Capture the cell that displays the provided text and extract its [X, Y] central coordinate. 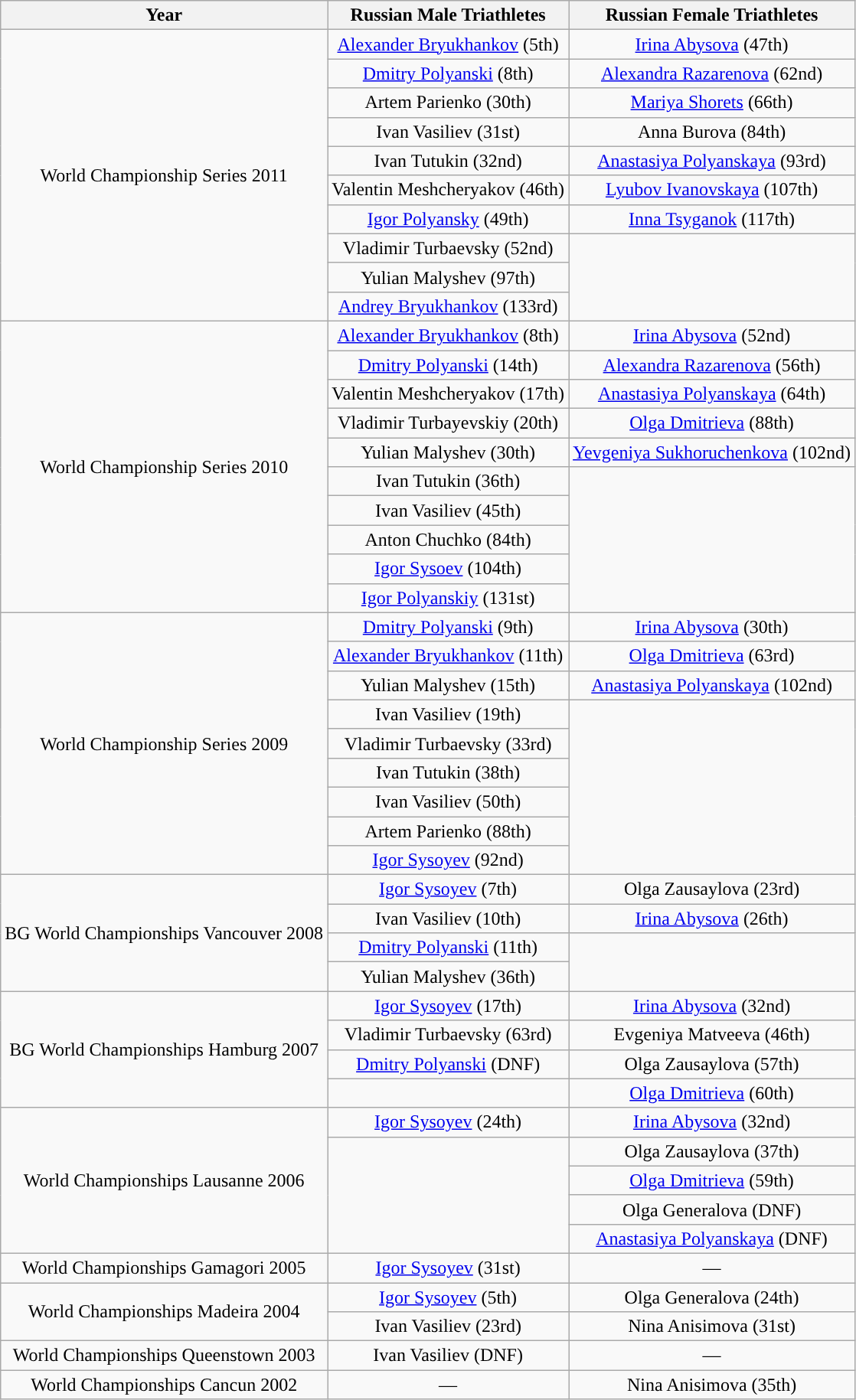
Vladimir Turbaevsky (33rd) [449, 743]
Evgeniya Matveeva (46th) [712, 1035]
Year [164, 15]
BG World Championships Vancouver 2008 [164, 933]
Ivan Vasiliev (23rd) [449, 1327]
Andrey Bryukhankov (133rd) [449, 306]
Olga Dmitrieva (88th) [712, 423]
Alexandra Razarenova (62nd) [712, 73]
Anastasiya Polyanskaya (64th) [712, 394]
Anna Burova (84th) [712, 132]
Irina Abysova (30th) [712, 627]
Olga Zausaylova (23rd) [712, 889]
Olga Dmitrieva (60th) [712, 1093]
Ivan Tutukin (38th) [449, 772]
World Championships Gamagori 2005 [164, 1268]
Nina Anisimova (31st) [712, 1327]
Yevgeniya Sukhoruchenkova (102nd) [712, 452]
Olga Dmitrieva (63rd) [712, 656]
Artem Parienko (88th) [449, 831]
Olga Generalova (DNF) [712, 1209]
Olga Zausaylova (57th) [712, 1064]
World Championship Series 2009 [164, 744]
Igor Sysoyev (7th) [449, 889]
Nina Anisimova (35th) [712, 1385]
Olga Generalova (24th) [712, 1297]
Valentin Meshcheryakov (46th) [449, 190]
Ivan Tutukin (36th) [449, 481]
World Championships Cancun 2002 [164, 1385]
Anastasiya Polyanskaya (93rd) [712, 161]
Yulian Malyshev (15th) [449, 685]
Igor Polyansky (49th) [449, 219]
World Championships Queenstown 2003 [164, 1356]
Anastasiya Polyanskaya (102nd) [712, 685]
Yulian Malyshev (30th) [449, 452]
Alexander Bryukhankov (11th) [449, 656]
Olga Dmitrieva (59th) [712, 1180]
Inna Tsyganok (117th) [712, 219]
Ivan Vasiliev (19th) [449, 714]
World Championships Madeira 2004 [164, 1312]
Irina Abysova (52nd) [712, 335]
Vladimir Turbaevsky (52nd) [449, 248]
Dmitry Polyanski (DNF) [449, 1064]
Ivan Tutukin (32nd) [449, 161]
Igor Sysoyev (24th) [449, 1122]
Ivan Vasiliev (45th) [449, 511]
Artem Parienko (30th) [449, 103]
Russian Female Triathletes [712, 15]
Irina Abysova (26th) [712, 919]
Dmitry Polyanski (14th) [449, 365]
Valentin Meshcheryakov (17th) [449, 394]
Dmitry Polyanski (11th) [449, 948]
Dmitry Polyanski (8th) [449, 73]
Ivan Vasiliev (DNF) [449, 1356]
Irina Abysova (47th) [712, 44]
Russian Male Triathletes [449, 15]
Vladimir Turbayevskiy (20th) [449, 423]
Igor Sysoev (104th) [449, 569]
Lyubov Ivanovskaya (107th) [712, 190]
Alexander Bryukhankov (5th) [449, 44]
Olga Zausaylova (37th) [712, 1151]
Alexandra Razarenova (56th) [712, 365]
World Championships Lausanne 2006 [164, 1180]
Ivan Vasiliev (31st) [449, 132]
Alexander Bryukhankov (8th) [449, 335]
Anton Chuchko (84th) [449, 540]
World Championship Series 2011 [164, 176]
Ivan Vasiliev (50th) [449, 801]
Anastasiya Polyanskaya (DNF) [712, 1238]
Vladimir Turbaevsky (63rd) [449, 1035]
Ivan Vasiliev (10th) [449, 919]
Igor Sysoyev (5th) [449, 1297]
Mariya Shorets (66th) [712, 103]
World Championship Series 2010 [164, 467]
Igor Sysoyev (17th) [449, 1006]
Igor Sysoyev (31st) [449, 1268]
Igor Polyanskiy (131st) [449, 598]
BG World Championships Hamburg 2007 [164, 1049]
Igor Sysoyev (92nd) [449, 860]
Dmitry Polyanski (9th) [449, 627]
Yulian Malyshev (36th) [449, 977]
Yulian Malyshev (97th) [449, 277]
